From the cell containing the given text, extract its center point as (X, Y) coordinate. 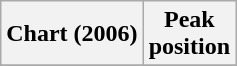
Chart (2006) (72, 34)
Peakposition (189, 34)
